Provide the [x, y] coordinate of the cell's center where the given text is located.  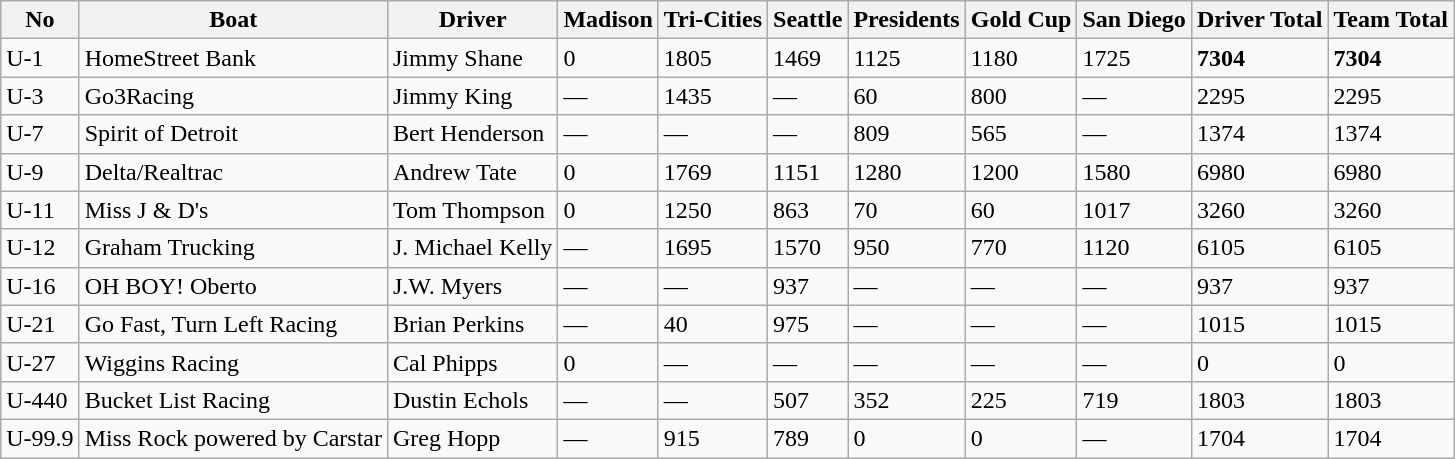
HomeStreet Bank [233, 58]
J. Michael Kelly [472, 248]
OH BOY! Oberto [233, 286]
1200 [1021, 172]
U-21 [40, 324]
Brian Perkins [472, 324]
1280 [906, 172]
770 [1021, 248]
U-12 [40, 248]
225 [1021, 400]
Bert Henderson [472, 134]
1250 [712, 210]
Go Fast, Turn Left Racing [233, 324]
Presidents [906, 20]
Miss J & D's [233, 210]
No [40, 20]
1125 [906, 58]
809 [906, 134]
1570 [808, 248]
719 [1134, 400]
Jimmy King [472, 96]
Delta/Realtrac [233, 172]
U-11 [40, 210]
Greg Hopp [472, 438]
Cal Phipps [472, 362]
Team Total [1391, 20]
1180 [1021, 58]
U-440 [40, 400]
Go3Racing [233, 96]
U-7 [40, 134]
Tri-Cities [712, 20]
U-27 [40, 362]
1769 [712, 172]
Seattle [808, 20]
1580 [1134, 172]
U-16 [40, 286]
U-9 [40, 172]
U-99.9 [40, 438]
Andrew Tate [472, 172]
1805 [712, 58]
San Diego [1134, 20]
1469 [808, 58]
U-3 [40, 96]
789 [808, 438]
Jimmy Shane [472, 58]
Spirit of Detroit [233, 134]
J.W. Myers [472, 286]
1151 [808, 172]
40 [712, 324]
Driver Total [1260, 20]
Graham Trucking [233, 248]
Tom Thompson [472, 210]
70 [906, 210]
U-1 [40, 58]
Driver [472, 20]
1695 [712, 248]
Madison [608, 20]
915 [712, 438]
1017 [1134, 210]
Bucket List Racing [233, 400]
565 [1021, 134]
863 [808, 210]
Wiggins Racing [233, 362]
Dustin Echols [472, 400]
352 [906, 400]
1120 [1134, 248]
800 [1021, 96]
507 [808, 400]
Boat [233, 20]
1725 [1134, 58]
975 [808, 324]
Miss Rock powered by Carstar [233, 438]
1435 [712, 96]
950 [906, 248]
Gold Cup [1021, 20]
